Scan for the cell matching the given text and deliver its [x, y] coordinate at center. 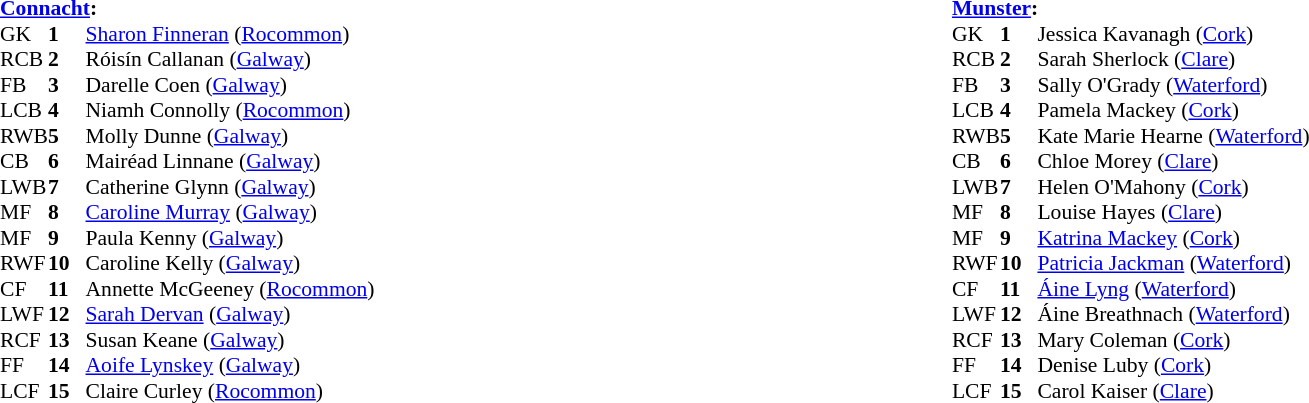
Susan Keane (Galway) [230, 340]
Molly Dunne (Galway) [230, 136]
Sarah Dervan (Galway) [230, 315]
Sarah Sherlock (Clare) [1173, 59]
Áine Breathnach (Waterford) [1173, 315]
Katrina Mackey (Cork) [1173, 238]
Mairéad Linnane (Galway) [230, 161]
Catherine Glynn (Galway) [230, 187]
Caroline Murray (Galway) [230, 213]
Caroline Kelly (Galway) [230, 263]
Róisín Callanan (Galway) [230, 59]
Kate Marie Hearne (Waterford) [1173, 136]
Patricia Jackman (Waterford) [1173, 263]
Áine Lyng (Waterford) [1173, 289]
Sally O'Grady (Waterford) [1173, 85]
Louise Hayes (Clare) [1173, 213]
Darelle Coen (Galway) [230, 85]
Sharon Finneran (Rocommon) [230, 34]
Mary Coleman (Cork) [1173, 340]
Denise Luby (Cork) [1173, 365]
Niamh Connolly (Rocommon) [230, 111]
Chloe Morey (Clare) [1173, 161]
Aoife Lynskey (Galway) [230, 365]
Helen O'Mahony (Cork) [1173, 187]
Pamela Mackey (Cork) [1173, 111]
Annette McGeeney (Rocommon) [230, 289]
Paula Kenny (Galway) [230, 238]
Jessica Kavanagh (Cork) [1173, 34]
